Search for the cell housing the specified text and yield its (X, Y) center coordinate. 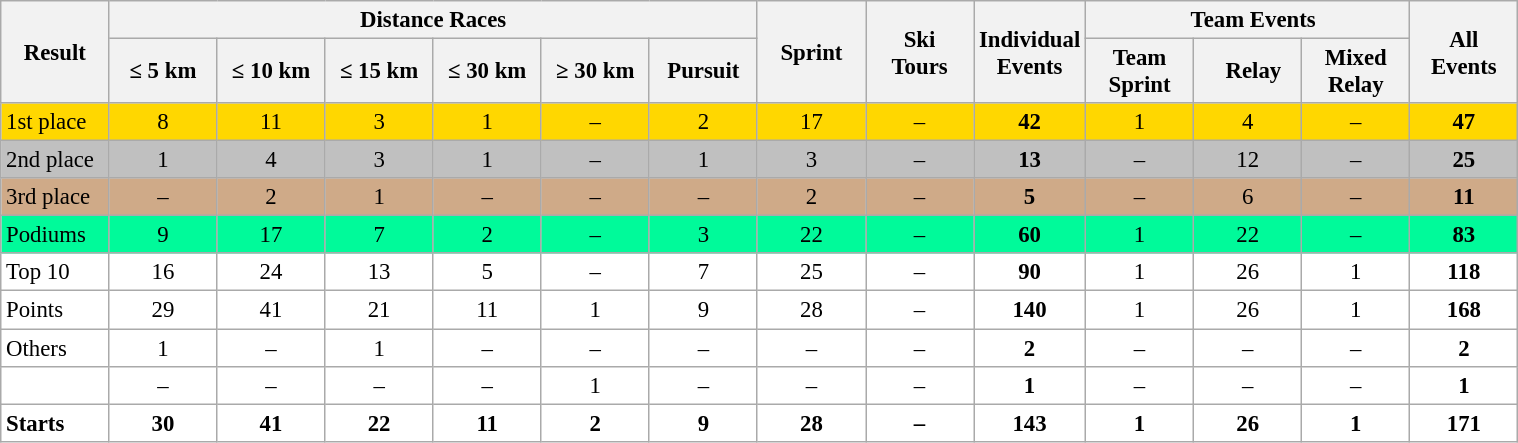
Relay (1248, 72)
≤ 30 km (487, 72)
143 (1030, 423)
IndividualEvents (1030, 52)
42 (1030, 122)
≤ 10 km (271, 72)
1st place (55, 122)
24 (271, 273)
Mixed Relay (1356, 72)
90 (1030, 273)
140 (1030, 310)
16 (163, 273)
Top 10 (55, 273)
3rd place (55, 197)
29 (163, 310)
Distance Races (434, 20)
Starts (55, 423)
Team Events (1248, 20)
30 (163, 423)
Podiums (55, 235)
Pursuit (703, 72)
6 (1248, 197)
8 (163, 122)
171 (1464, 423)
SkiTours (920, 52)
21 (379, 310)
≤ 5 km (163, 72)
≥ 30 km (595, 72)
83 (1464, 235)
≤ 15 km (379, 72)
Points (55, 310)
Team Sprint (1140, 72)
All Events (1464, 52)
60 (1030, 235)
47 (1464, 122)
Result (55, 52)
12 (1248, 160)
168 (1464, 310)
Others (55, 348)
Sprint (811, 52)
118 (1464, 273)
2nd place (55, 160)
